Locate the cell with the specified text and output its (x, y) center coordinate. 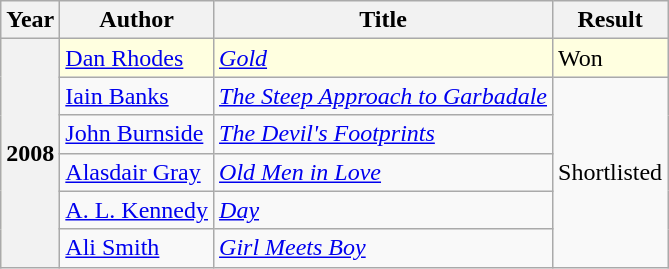
The Steep Approach to Garbadale (384, 96)
The Devil's Footprints (384, 134)
Gold (384, 58)
Year (30, 20)
2008 (30, 153)
Old Men in Love (384, 172)
Title (384, 20)
A. L. Kennedy (137, 210)
Iain Banks (137, 96)
Girl Meets Boy (384, 248)
Dan Rhodes (137, 58)
Shortlisted (610, 172)
Ali Smith (137, 248)
Alasdair Gray (137, 172)
Result (610, 20)
Day (384, 210)
Won (610, 58)
John Burnside (137, 134)
Author (137, 20)
